For the text-containing cell, return its midpoint in [X, Y] coordinate format. 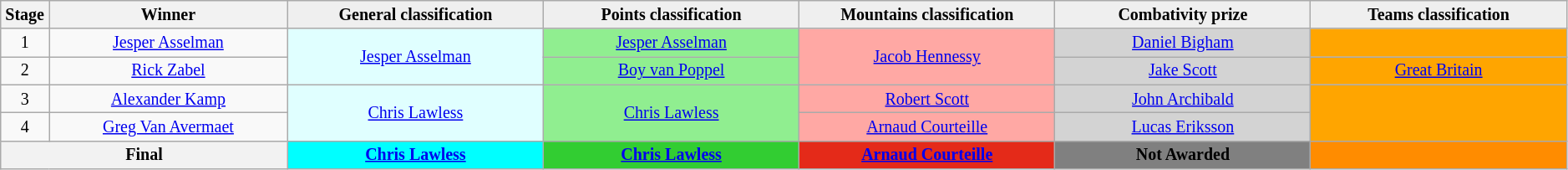
Daniel Bigham [1183, 44]
Boy van Poppel [671, 70]
2 [25, 70]
Final [145, 154]
4 [25, 127]
Jake Scott [1183, 70]
John Archibald [1183, 99]
3 [25, 99]
Stage [25, 15]
Winner [169, 15]
Jacob Hennessy [927, 57]
General classification [415, 15]
Teams classification [1439, 15]
1 [25, 44]
Not Awarded [1183, 154]
Greg Van Avermaet [169, 127]
Combativity prize [1183, 15]
Mountains classification [927, 15]
Points classification [671, 15]
Great Britain [1439, 70]
Robert Scott [927, 99]
Alexander Kamp [169, 99]
Rick Zabel [169, 70]
Lucas Eriksson [1183, 127]
